Return the (X, Y) coordinate for the center point of the cell that contains the specified text.  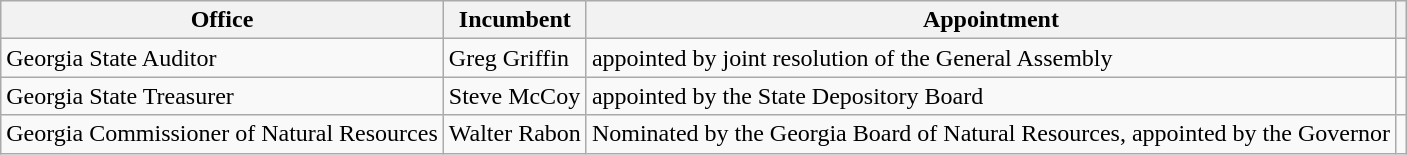
Nominated by the Georgia Board of Natural Resources, appointed by the Governor (990, 134)
Georgia State Auditor (222, 58)
Walter Rabon (514, 134)
Georgia State Treasurer (222, 96)
Georgia Commissioner of Natural Resources (222, 134)
appointed by the State Depository Board (990, 96)
Steve McCoy (514, 96)
Greg Griffin (514, 58)
appointed by joint resolution of the General Assembly (990, 58)
Appointment (990, 20)
Office (222, 20)
Incumbent (514, 20)
